Provide the [x, y] coordinate of the cell's center where the given text is located.  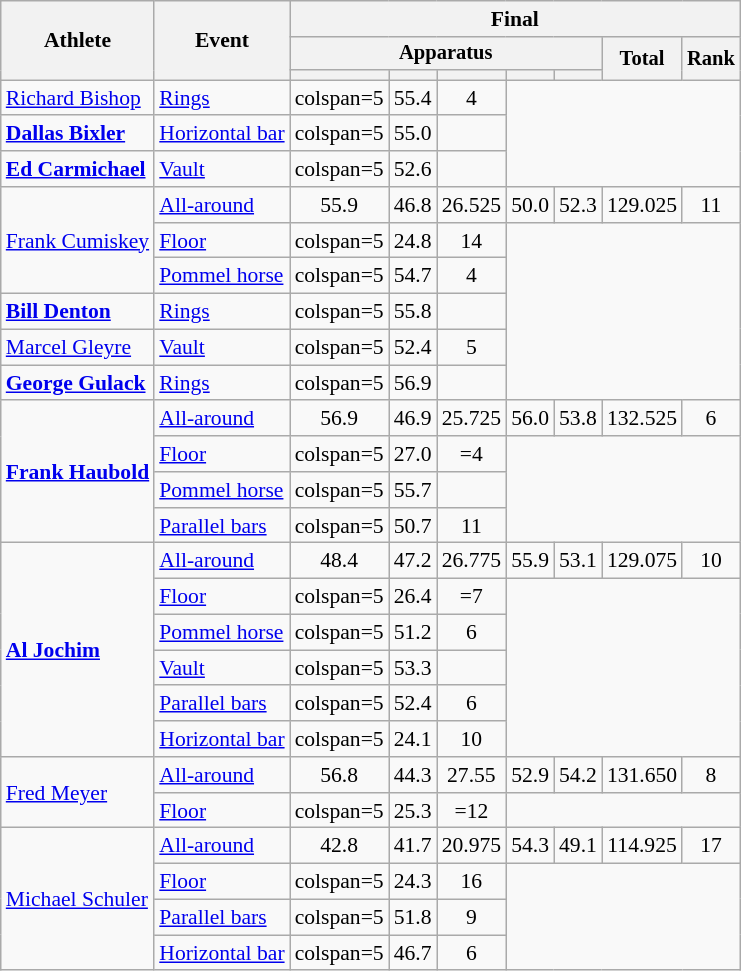
54.2 [578, 775]
51.2 [413, 633]
8 [711, 775]
26.775 [472, 561]
Frank Cumiskey [78, 240]
55.4 [413, 98]
=12 [472, 811]
=4 [472, 454]
55.8 [413, 312]
Al Jochim [78, 650]
5 [472, 348]
132.525 [642, 419]
Frank Haubold [78, 472]
114.925 [642, 846]
Richard Bishop [78, 98]
46.7 [413, 953]
Ed Carmichael [78, 169]
27.0 [413, 454]
Michael Schuler [78, 899]
56.0 [530, 419]
55.0 [413, 134]
Marcel Gleyre [78, 348]
25.3 [413, 811]
50.7 [413, 526]
=7 [472, 597]
53.3 [413, 668]
44.3 [413, 775]
24.3 [413, 882]
26.4 [413, 597]
14 [472, 241]
Apparatus [446, 54]
54.7 [413, 276]
54.3 [530, 846]
George Gulack [78, 383]
47.2 [413, 561]
Rank [711, 58]
Final [515, 19]
46.8 [413, 205]
52.6 [413, 169]
24.8 [413, 241]
52.9 [530, 775]
46.9 [413, 419]
25.725 [472, 419]
41.7 [413, 846]
Event [222, 40]
Bill Denton [78, 312]
53.1 [578, 561]
56.8 [340, 775]
Dallas Bixler [78, 134]
129.075 [642, 561]
55.7 [413, 490]
51.8 [413, 918]
27.55 [472, 775]
53.8 [578, 419]
131.650 [642, 775]
49.1 [578, 846]
42.8 [340, 846]
48.4 [340, 561]
24.1 [413, 739]
20.975 [472, 846]
129.025 [642, 205]
17 [711, 846]
26.525 [472, 205]
9 [472, 918]
50.0 [530, 205]
52.3 [578, 205]
Total [642, 58]
16 [472, 882]
Athlete [78, 40]
Fred Meyer [78, 792]
